Pinpoint the cell where the given text exists, returning its [x, y] midpoint coordinate. 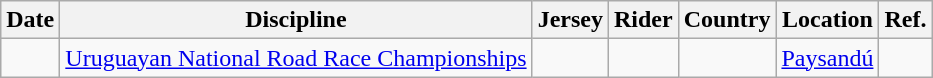
Paysandú [828, 58]
Ref. [906, 20]
Discipline [296, 20]
Rider [643, 20]
Uruguayan National Road Race Championships [296, 58]
Location [828, 20]
Country [727, 20]
Jersey [570, 20]
Date [30, 20]
